Locate the cell with the specified text and output its [x, y] center coordinate. 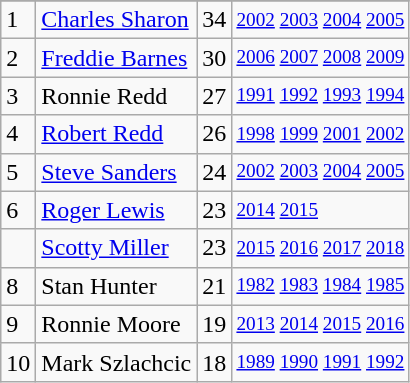
30 [214, 58]
9 [18, 324]
19 [214, 324]
Mark Szlachcic [116, 362]
Robert Redd [116, 134]
Charles Sharon [116, 20]
Steve Sanders [116, 172]
10 [18, 362]
2006 2007 2008 2009 [320, 58]
Ronnie Redd [116, 96]
Scotty Miller [116, 248]
34 [214, 20]
1 [18, 20]
3 [18, 96]
2013 2014 2015 2016 [320, 324]
Freddie Barnes [116, 58]
1989 1990 1991 1992 [320, 362]
5 [18, 172]
1991 1992 1993 1994 [320, 96]
1998 1999 2001 2002 [320, 134]
Stan Hunter [116, 286]
2015 2016 2017 2018 [320, 248]
Roger Lewis [116, 210]
2 [18, 58]
8 [18, 286]
18 [214, 362]
2014 2015 [320, 210]
27 [214, 96]
21 [214, 286]
24 [214, 172]
26 [214, 134]
6 [18, 210]
1982 1983 1984 1985 [320, 286]
4 [18, 134]
Ronnie Moore [116, 324]
